Search for the cell housing the specified text and yield its (X, Y) center coordinate. 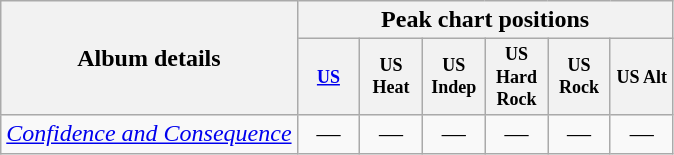
US Alt (642, 77)
Peak chart positions (485, 20)
US Hard Rock (516, 77)
US Rock (580, 77)
US Heat (392, 77)
Album details (149, 58)
Confidence and Consequence (149, 134)
US (328, 77)
US Indep (454, 77)
